Extract the (X, Y) coordinate from the center of the cell holding the provided text.  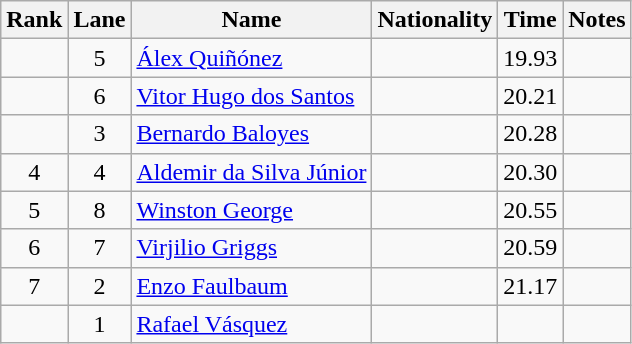
Enzo Faulbaum (252, 286)
Winston George (252, 210)
Bernardo Baloyes (252, 134)
8 (100, 210)
Rank (34, 20)
20.55 (530, 210)
1 (100, 324)
Nationality (435, 20)
2 (100, 286)
Virjilio Griggs (252, 248)
Name (252, 20)
Notes (597, 20)
Vitor Hugo dos Santos (252, 96)
Aldemir da Silva Júnior (252, 172)
21.17 (530, 286)
Lane (100, 20)
20.21 (530, 96)
Time (530, 20)
20.30 (530, 172)
3 (100, 134)
19.93 (530, 58)
20.28 (530, 134)
20.59 (530, 248)
Rafael Vásquez (252, 324)
Álex Quiñónez (252, 58)
